Output the (x, y) coordinate of the center of the cell containing the given text.  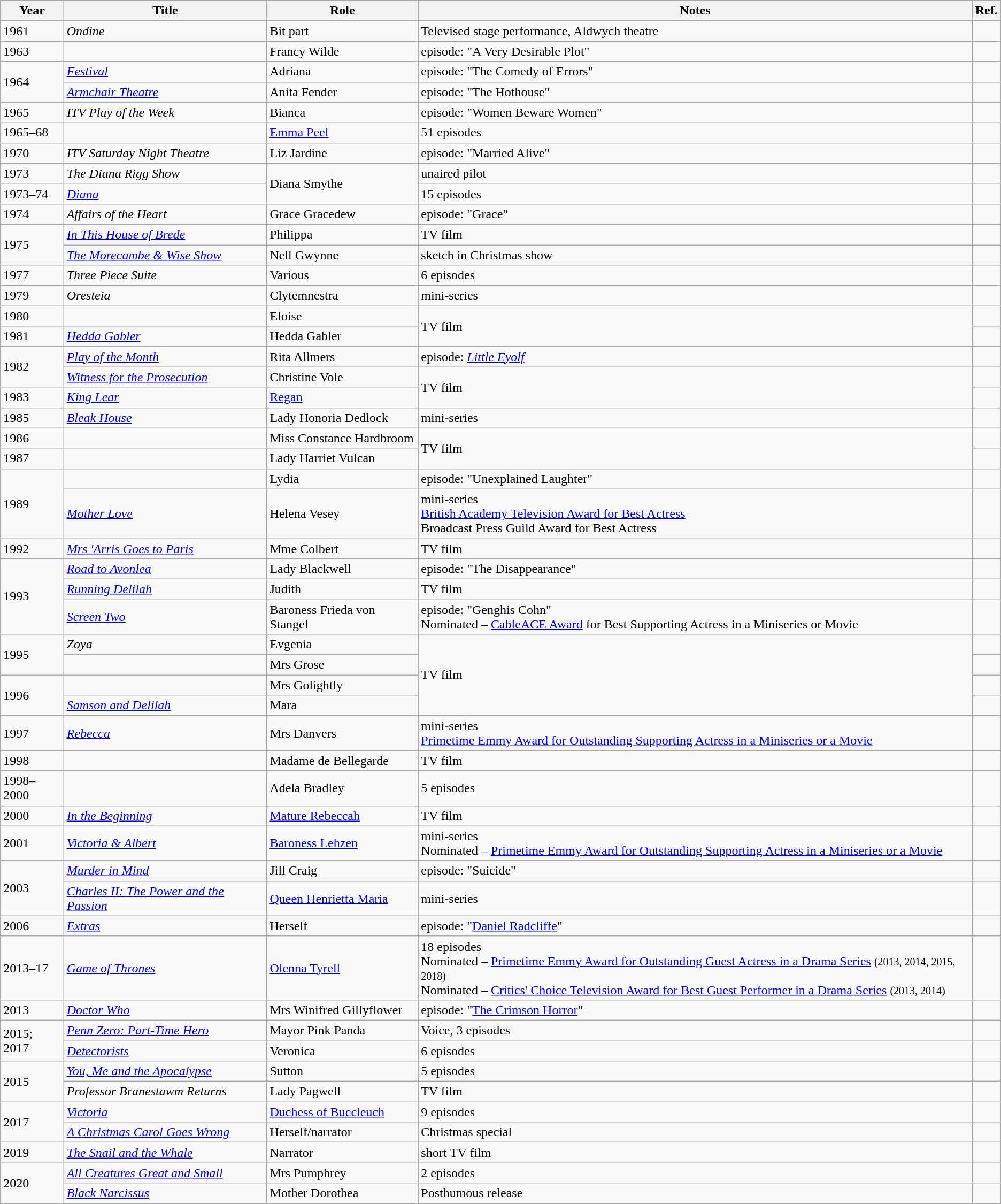
Road to Avonlea (165, 569)
1989 (32, 503)
1975 (32, 244)
Queen Henrietta Maria (342, 899)
Clytemnestra (342, 296)
1987 (32, 458)
1996 (32, 695)
Olenna Tyrell (342, 968)
Liz Jardine (342, 153)
1985 (32, 418)
The Snail and the Whale (165, 1153)
Bianca (342, 112)
Voice, 3 episodes (695, 1030)
Zoya (165, 645)
2013 (32, 1010)
Murder in Mind (165, 871)
1973–74 (32, 194)
1981 (32, 336)
Screen Two (165, 616)
2006 (32, 926)
Miss Constance Hardbroom (342, 438)
Diana (165, 194)
Mara (342, 705)
Affairs of the Heart (165, 214)
Samson and Delilah (165, 705)
2015; 2017 (32, 1040)
Duchess of Buccleuch (342, 1112)
Madame de Bellegarde (342, 761)
Ref. (986, 11)
episode: "The Hothouse" (695, 92)
ITV Saturday Night Theatre (165, 153)
2015 (32, 1082)
1986 (32, 438)
Mother Love (165, 513)
Narrator (342, 1153)
Mrs Grose (342, 665)
Veronica (342, 1051)
2013–17 (32, 968)
Mrs Winifred Gillyflower (342, 1010)
2017 (32, 1122)
episode: Little Eyolf (695, 357)
Rebecca (165, 733)
In This House of Brede (165, 234)
Mme Colbert (342, 548)
1963 (32, 51)
Christmas special (695, 1132)
episode: "Daniel Radcliffe" (695, 926)
1983 (32, 397)
In the Beginning (165, 816)
mini-seriesPrimetime Emmy Award for Outstanding Supporting Actress in a Miniseries or a Movie (695, 733)
Notes (695, 11)
Judith (342, 589)
Sutton (342, 1071)
1979 (32, 296)
Adriana (342, 72)
Lady Blackwell (342, 569)
Eloise (342, 316)
Evgenia (342, 645)
1974 (32, 214)
Emma Peel (342, 133)
short TV film (695, 1153)
mini-seriesNominated – Primetime Emmy Award for Outstanding Supporting Actress in a Miniseries or a Movie (695, 843)
1997 (32, 733)
unaired pilot (695, 173)
Witness for the Prosecution (165, 377)
Bit part (342, 31)
Mother Dorothea (342, 1193)
Victoria & Albert (165, 843)
Televised stage performance, Aldwych theatre (695, 31)
Role (342, 11)
Rita Allmers (342, 357)
Nell Gwynne (342, 255)
Professor Branestawm Returns (165, 1092)
You, Me and the Apocalypse (165, 1071)
Title (165, 11)
episode: "The Comedy of Errors" (695, 72)
Detectorists (165, 1051)
episode: "Genghis Cohn"Nominated – CableACE Award for Best Supporting Actress in a Miniseries or Movie (695, 616)
episode: "Grace" (695, 214)
Penn Zero: Part-Time Hero (165, 1030)
1982 (32, 367)
episode: "Women Beware Women" (695, 112)
1961 (32, 31)
Doctor Who (165, 1010)
1993 (32, 596)
Baroness Frieda von Stangel (342, 616)
Anita Fender (342, 92)
1977 (32, 275)
mini-seriesBritish Academy Television Award for Best ActressBroadcast Press Guild Award for Best Actress (695, 513)
Game of Thrones (165, 968)
1998–2000 (32, 788)
episode: "Suicide" (695, 871)
episode: "Married Alive" (695, 153)
Mrs 'Arris Goes to Paris (165, 548)
Posthumous release (695, 1193)
Adela Bradley (342, 788)
2020 (32, 1183)
Grace Gracedew (342, 214)
Lady Harriet Vulcan (342, 458)
1995 (32, 655)
1970 (32, 153)
King Lear (165, 397)
Mayor Pink Panda (342, 1030)
The Morecambe & Wise Show (165, 255)
Mrs Pumphrey (342, 1173)
2003 (32, 888)
Diana Smythe (342, 183)
Mrs Golightly (342, 685)
1965 (32, 112)
Helena Vesey (342, 513)
2000 (32, 816)
Victoria (165, 1112)
A Christmas Carol Goes Wrong (165, 1132)
Francy Wilde (342, 51)
episode: "The Crimson Horror" (695, 1010)
episode: "A Very Desirable Plot" (695, 51)
Ondine (165, 31)
2 episodes (695, 1173)
Herself/narrator (342, 1132)
Lady Honoria Dedlock (342, 418)
Armchair Theatre (165, 92)
Baroness Lehzen (342, 843)
Charles II: The Power and the Passion (165, 899)
episode: "Unexplained Laughter" (695, 479)
Various (342, 275)
Three Piece Suite (165, 275)
Regan (342, 397)
The Diana Rigg Show (165, 173)
2001 (32, 843)
1998 (32, 761)
Christine Vole (342, 377)
Bleak House (165, 418)
9 episodes (695, 1112)
1980 (32, 316)
Mature Rebeccah (342, 816)
Festival (165, 72)
Play of the Month (165, 357)
Jill Craig (342, 871)
sketch in Christmas show (695, 255)
15 episodes (695, 194)
1964 (32, 82)
1973 (32, 173)
2019 (32, 1153)
Black Narcissus (165, 1193)
Herself (342, 926)
Oresteia (165, 296)
Running Delilah (165, 589)
All Creatures Great and Small (165, 1173)
Philippa (342, 234)
Lydia (342, 479)
51 episodes (695, 133)
1965–68 (32, 133)
1992 (32, 548)
episode: "The Disappearance" (695, 569)
Lady Pagwell (342, 1092)
Extras (165, 926)
Year (32, 11)
ITV Play of the Week (165, 112)
Mrs Danvers (342, 733)
